From the cell containing the given text, extract its center point as (x, y) coordinate. 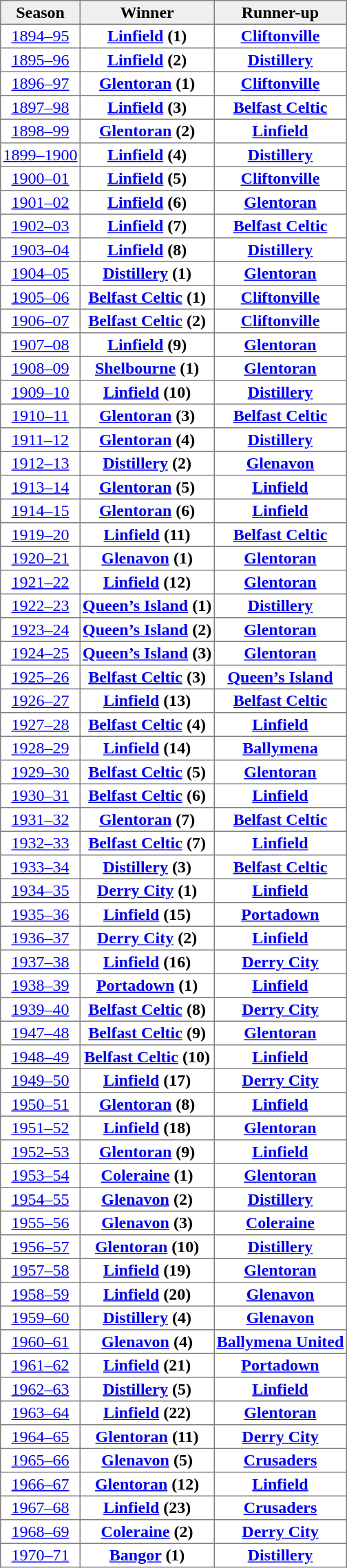
1910–11 (41, 416)
1966–67 (41, 1484)
1901–02 (41, 202)
Belfast Celtic (2) (147, 321)
Coleraine (280, 1223)
Ballymena United (280, 1342)
1947–48 (41, 1033)
Belfast Celtic (1) (147, 297)
1904–05 (41, 273)
1898–99 (41, 131)
1900–01 (41, 178)
1897–98 (41, 107)
1919–20 (41, 535)
Belfast Celtic (3) (147, 677)
Linfield (15) (147, 914)
Belfast Celtic (5) (147, 772)
1952–53 (41, 1152)
1956–57 (41, 1247)
Linfield (5) (147, 178)
Linfield (22) (147, 1413)
1934–35 (41, 890)
Linfield (13) (147, 700)
1965–66 (41, 1460)
Linfield (20) (147, 1294)
Linfield (19) (147, 1270)
Distillery (3) (147, 867)
1935–36 (41, 914)
Linfield (11) (147, 535)
Glentoran (5) (147, 487)
Glenavon (5) (147, 1460)
1958–59 (41, 1294)
Belfast Celtic (7) (147, 843)
Belfast Celtic (8) (147, 1009)
1962–63 (41, 1389)
Distillery (2) (147, 463)
Glenavon (3) (147, 1223)
Linfield (1) (147, 36)
Glenavon (4) (147, 1342)
1909–10 (41, 392)
Glenavon (2) (147, 1199)
1907–08 (41, 345)
Coleraine (2) (147, 1532)
1927–28 (41, 724)
Linfield (8) (147, 250)
Glentoran (10) (147, 1247)
Ballymena (280, 748)
1929–30 (41, 772)
Glenavon (1) (147, 558)
Derry City (2) (147, 938)
Season (41, 12)
Belfast Celtic (6) (147, 795)
1954–55 (41, 1199)
1957–58 (41, 1270)
Distillery (5) (147, 1389)
1948–49 (41, 1057)
Queen’s Island (280, 677)
Queen’s Island (1) (147, 605)
Linfield (14) (147, 748)
Linfield (10) (147, 392)
1913–14 (41, 487)
1925–26 (41, 677)
Bangor (1) (147, 1555)
Coleraine (1) (147, 1175)
Glentoran (7) (147, 819)
Linfield (2) (147, 60)
1912–13 (41, 463)
Linfield (17) (147, 1080)
1899–1900 (41, 155)
Belfast Celtic (9) (147, 1033)
1951–52 (41, 1128)
Portadown (1) (147, 985)
Derry City (1) (147, 890)
Linfield (12) (147, 582)
1933–34 (41, 867)
Linfield (4) (147, 155)
1902–03 (41, 226)
1930–31 (41, 795)
1950–51 (41, 1104)
1931–32 (41, 819)
1922–23 (41, 605)
Linfield (18) (147, 1128)
1960–61 (41, 1342)
Linfield (16) (147, 962)
1955–56 (41, 1223)
Linfield (23) (147, 1507)
1964–65 (41, 1437)
Glentoran (3) (147, 416)
1970–71 (41, 1555)
1895–96 (41, 60)
Linfield (6) (147, 202)
1911–12 (41, 440)
1949–50 (41, 1080)
Queen’s Island (3) (147, 653)
1932–33 (41, 843)
1908–09 (41, 368)
1967–68 (41, 1507)
1920–21 (41, 558)
1921–22 (41, 582)
Queen’s Island (2) (147, 630)
1939–40 (41, 1009)
1903–04 (41, 250)
Linfield (3) (147, 107)
1968–69 (41, 1532)
1923–24 (41, 630)
Linfield (9) (147, 345)
1906–07 (41, 321)
Glentoran (11) (147, 1437)
Distillery (4) (147, 1318)
Glentoran (8) (147, 1104)
1959–60 (41, 1318)
Glentoran (2) (147, 131)
Glentoran (1) (147, 83)
Glentoran (12) (147, 1484)
Glentoran (6) (147, 511)
Winner (147, 12)
1896–97 (41, 83)
Glentoran (9) (147, 1152)
1936–37 (41, 938)
Linfield (7) (147, 226)
1905–06 (41, 297)
1963–64 (41, 1413)
1926–27 (41, 700)
1938–39 (41, 985)
1914–15 (41, 511)
Runner-up (280, 12)
1961–62 (41, 1365)
1937–38 (41, 962)
1953–54 (41, 1175)
Distillery (1) (147, 273)
Shelbourne (1) (147, 368)
Linfield (21) (147, 1365)
Glentoran (4) (147, 440)
1894–95 (41, 36)
Belfast Celtic (10) (147, 1057)
1924–25 (41, 653)
Belfast Celtic (4) (147, 724)
1928–29 (41, 748)
